Determine the (x, y) coordinate at the center of the cell enclosing the given text.  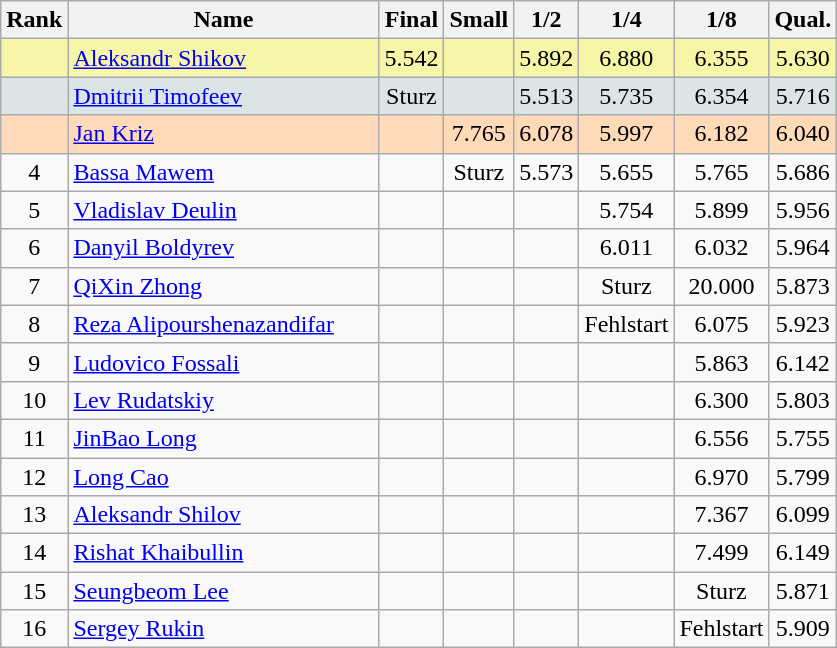
Bassa Mawem (224, 172)
5.735 (626, 96)
10 (34, 400)
Name (224, 20)
6.099 (803, 515)
1/4 (626, 20)
5.542 (412, 58)
6.040 (803, 134)
6.354 (722, 96)
6 (34, 248)
7.499 (722, 553)
Seungbeom Lee (224, 591)
QiXin Zhong (224, 286)
6.880 (626, 58)
6.149 (803, 553)
5.863 (722, 362)
5.630 (803, 58)
12 (34, 477)
15 (34, 591)
6.078 (546, 134)
7.367 (722, 515)
6.011 (626, 248)
Lev Rudatskiy (224, 400)
6.032 (722, 248)
5.573 (546, 172)
7 (34, 286)
8 (34, 324)
6.970 (722, 477)
Sergey Rukin (224, 629)
5.754 (626, 210)
7.765 (479, 134)
5.873 (803, 286)
5.923 (803, 324)
6.556 (722, 438)
16 (34, 629)
5.892 (546, 58)
6.355 (722, 58)
5.655 (626, 172)
5.956 (803, 210)
Aleksandr Shilov (224, 515)
11 (34, 438)
5.909 (803, 629)
5.803 (803, 400)
Small (479, 20)
5 (34, 210)
5.513 (546, 96)
Rishat Khaibullin (224, 553)
Reza Alipourshenazandifar (224, 324)
Qual. (803, 20)
Final (412, 20)
5.686 (803, 172)
6.142 (803, 362)
5.964 (803, 248)
JinBao Long (224, 438)
1/8 (722, 20)
13 (34, 515)
Long Cao (224, 477)
Danyil Boldyrev (224, 248)
Dmitrii Timofeev (224, 96)
Jan Kriz (224, 134)
1/2 (546, 20)
5.799 (803, 477)
Ludovico Fossali (224, 362)
6.075 (722, 324)
20.000 (722, 286)
Vladislav Deulin (224, 210)
4 (34, 172)
9 (34, 362)
6.300 (722, 400)
5.755 (803, 438)
5.997 (626, 134)
5.899 (722, 210)
14 (34, 553)
5.765 (722, 172)
Aleksandr Shikov (224, 58)
6.182 (722, 134)
Rank (34, 20)
5.871 (803, 591)
5.716 (803, 96)
